Return [X, Y] of the center of cell containing provided text 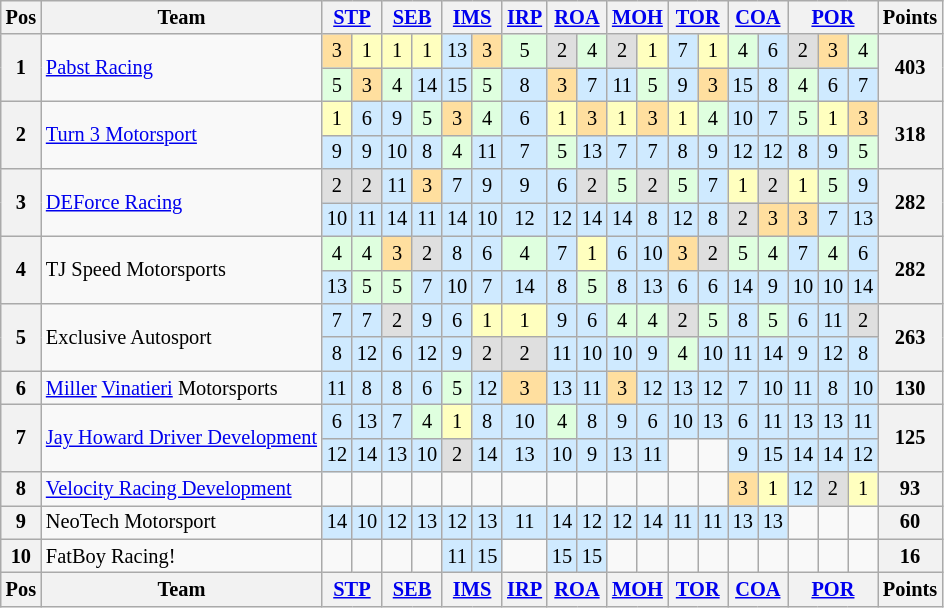
NeoTech Motorsport [182, 522]
60 [910, 522]
130 [910, 388]
FatBoy Racing! [182, 556]
Pabst Racing [182, 68]
403 [910, 68]
318 [910, 134]
Jay Howard Driver Development [182, 438]
Turn 3 Motorsport [182, 134]
TJ Speed Motorsports [182, 270]
263 [910, 336]
Exclusive Autosport [182, 336]
125 [910, 438]
93 [910, 489]
16 [910, 556]
Miller Vinatieri Motorsports [182, 388]
DEForce Racing [182, 202]
Velocity Racing Development [182, 489]
